Capture the cell that displays the provided text and extract its [X, Y] central coordinate. 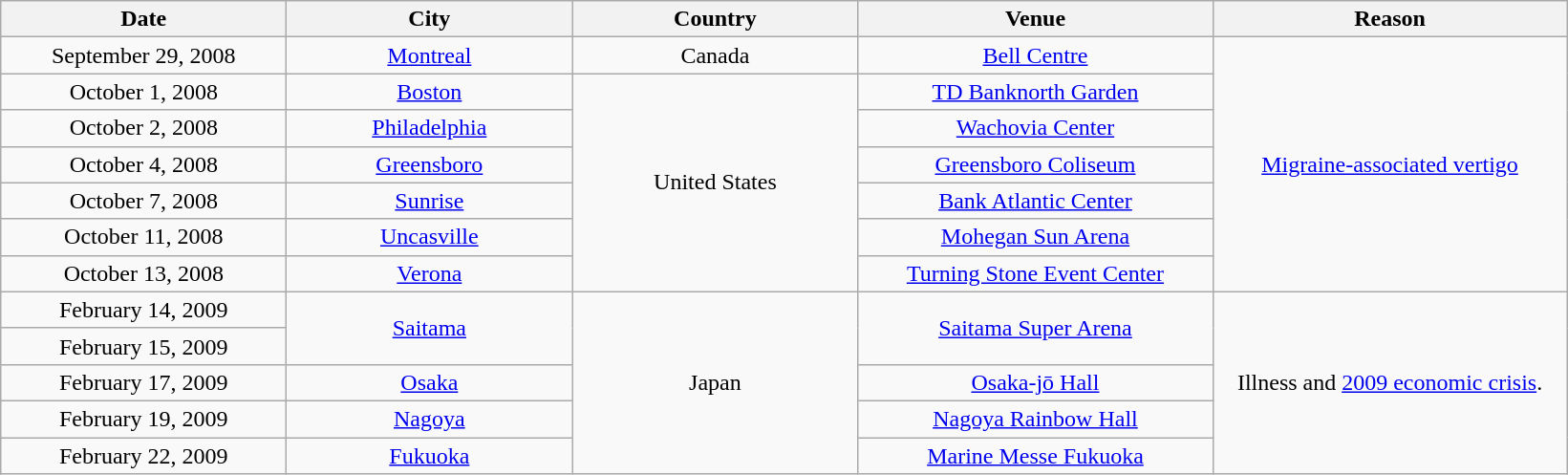
Migraine-associated vertigo [1389, 164]
Wachovia Center [1036, 128]
October 13, 2008 [143, 273]
Marine Messe Fukuoka [1036, 456]
September 29, 2008 [143, 55]
City [430, 19]
Fukuoka [430, 456]
Montreal [430, 55]
Greensboro Coliseum [1036, 164]
Illness and 2009 economic crisis. [1389, 382]
October 7, 2008 [143, 201]
Nagoya Rainbow Hall [1036, 419]
October 11, 2008 [143, 237]
Turning Stone Event Center [1036, 273]
Verona [430, 273]
October 1, 2008 [143, 92]
Date [143, 19]
February 17, 2009 [143, 382]
United States [715, 183]
Saitama Super Arena [1036, 328]
October 4, 2008 [143, 164]
Sunrise [430, 201]
February 14, 2009 [143, 310]
Bank Atlantic Center [1036, 201]
Nagoya [430, 419]
February 22, 2009 [143, 456]
Country [715, 19]
Greensboro [430, 164]
Osaka [430, 382]
February 15, 2009 [143, 346]
Saitama [430, 328]
Canada [715, 55]
Philadelphia [430, 128]
Venue [1036, 19]
October 2, 2008 [143, 128]
TD Banknorth Garden [1036, 92]
Reason [1389, 19]
Osaka-jō Hall [1036, 382]
February 19, 2009 [143, 419]
Uncasville [430, 237]
Japan [715, 382]
Mohegan Sun Arena [1036, 237]
Boston [430, 92]
Bell Centre [1036, 55]
